Determine the (x, y) coordinate at the center of the cell enclosing the given text.  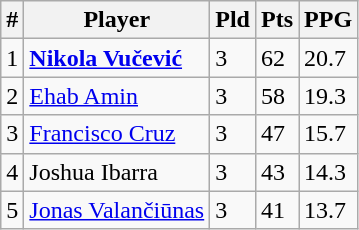
Pld (233, 20)
5 (12, 210)
47 (276, 134)
PPG (328, 20)
13.7 (328, 210)
2 (12, 96)
43 (276, 172)
Ehab Amin (117, 96)
14.3 (328, 172)
# (12, 20)
Nikola Vučević (117, 58)
Pts (276, 20)
Joshua Ibarra (117, 172)
Francisco Cruz (117, 134)
20.7 (328, 58)
19.3 (328, 96)
15.7 (328, 134)
Player (117, 20)
Jonas Valančiūnas (117, 210)
41 (276, 210)
4 (12, 172)
58 (276, 96)
1 (12, 58)
62 (276, 58)
